Provide the (x, y) coordinate of the cell's center where the given text is located.  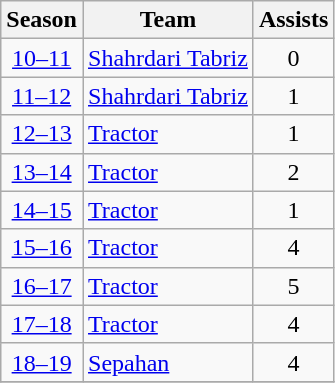
Sepahan (168, 362)
14–15 (42, 210)
0 (293, 58)
16–17 (42, 286)
17–18 (42, 324)
15–16 (42, 248)
Team (168, 20)
18–19 (42, 362)
5 (293, 286)
Assists (293, 20)
13–14 (42, 172)
2 (293, 172)
Season (42, 20)
11–12 (42, 96)
12–13 (42, 134)
10–11 (42, 58)
